Detect which cell encompasses the target text, then output its (x, y) center coordinate. 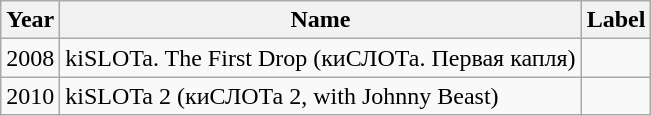
kiSLOTa 2 (киСЛОТа 2, with Johnny Beast) (320, 96)
2010 (30, 96)
2008 (30, 58)
Year (30, 20)
Label (616, 20)
Name (320, 20)
kiSLOTa. The First Drop (киСЛОТа. Первая капля) (320, 58)
